Return the [x, y] coordinate for the center point of the cell that contains the specified text.  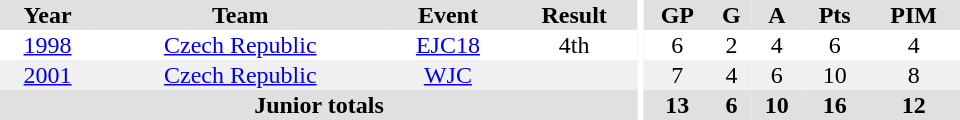
13 [677, 105]
PIM [914, 15]
Junior totals [319, 105]
12 [914, 105]
Event [448, 15]
Pts [834, 15]
Result [574, 15]
4th [574, 45]
WJC [448, 75]
EJC18 [448, 45]
16 [834, 105]
Team [240, 15]
8 [914, 75]
Year [48, 15]
A [777, 15]
GP [677, 15]
2001 [48, 75]
G [731, 15]
2 [731, 45]
1998 [48, 45]
7 [677, 75]
